Pinpoint the cell where the given text exists, returning its (x, y) midpoint coordinate. 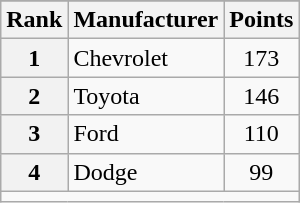
Manufacturer (146, 20)
Rank (34, 20)
Dodge (146, 172)
110 (262, 134)
Chevrolet (146, 58)
173 (262, 58)
Ford (146, 134)
2 (34, 96)
Toyota (146, 96)
3 (34, 134)
Points (262, 20)
99 (262, 172)
4 (34, 172)
146 (262, 96)
1 (34, 58)
